Capture the cell that displays the provided text and extract its [X, Y] central coordinate. 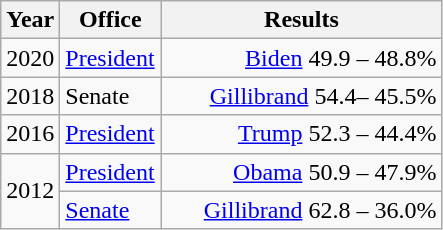
2016 [30, 134]
Office [110, 20]
2020 [30, 58]
2018 [30, 96]
Biden 49.9 – 48.8% [302, 58]
Trump 52.3 – 44.4% [302, 134]
Gillibrand 62.8 – 36.0% [302, 210]
2012 [30, 191]
Obama 50.9 – 47.9% [302, 172]
Results [302, 20]
Year [30, 20]
Gillibrand 54.4– 45.5% [302, 96]
